For the text-containing cell, return its midpoint in [x, y] coordinate format. 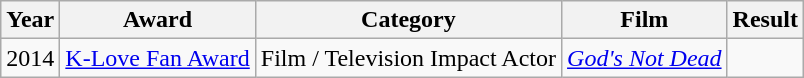
Film / Television Impact Actor [408, 58]
2014 [30, 58]
K-Love Fan Award [158, 58]
Category [408, 20]
God's Not Dead [645, 58]
Film [645, 20]
Year [30, 20]
Award [158, 20]
Result [765, 20]
